Pinpoint the cell where the given text exists, returning its (x, y) midpoint coordinate. 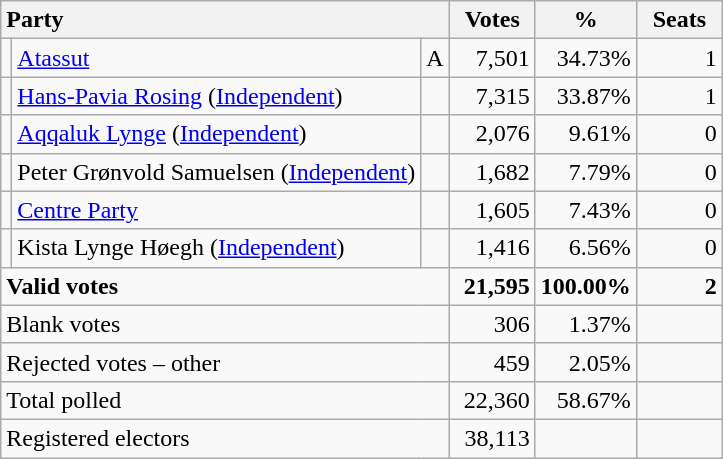
7,501 (492, 58)
Party (225, 20)
1,605 (492, 210)
Blank votes (225, 324)
Centre Party (216, 210)
6.56% (586, 248)
306 (492, 324)
9.61% (586, 134)
33.87% (586, 96)
Registered electors (225, 438)
1,682 (492, 172)
22,360 (492, 400)
100.00% (586, 286)
Kista Lynge Høegh (Independent) (216, 248)
38,113 (492, 438)
% (586, 20)
21,595 (492, 286)
2,076 (492, 134)
34.73% (586, 58)
1.37% (586, 324)
1,416 (492, 248)
Rejected votes – other (225, 362)
Hans-Pavia Rosing (Independent) (216, 96)
459 (492, 362)
7.79% (586, 172)
Aqqaluk Lynge (Independent) (216, 134)
Atassut (216, 58)
2 (679, 286)
Total polled (225, 400)
2.05% (586, 362)
Peter Grønvold Samuelsen (Independent) (216, 172)
Seats (679, 20)
Valid votes (225, 286)
7,315 (492, 96)
Votes (492, 20)
A (435, 58)
7.43% (586, 210)
58.67% (586, 400)
